Return (x, y) of the center of cell containing provided text 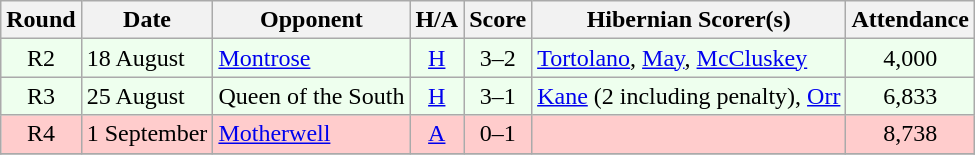
Date (147, 20)
R4 (41, 134)
Opponent (312, 20)
A (437, 134)
3–1 (498, 96)
25 August (147, 96)
8,738 (910, 134)
Attendance (910, 20)
Motherwell (312, 134)
H/A (437, 20)
1 September (147, 134)
18 August (147, 58)
0–1 (498, 134)
Kane (2 including penalty), Orr (689, 96)
Score (498, 20)
R3 (41, 96)
3–2 (498, 58)
6,833 (910, 96)
4,000 (910, 58)
R2 (41, 58)
Queen of the South (312, 96)
Montrose (312, 58)
Round (41, 20)
Hibernian Scorer(s) (689, 20)
Tortolano, May, McCluskey (689, 58)
